Detect which cell encompasses the target text, then output its [X, Y] center coordinate. 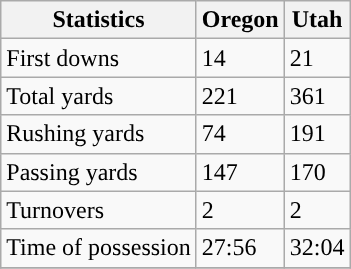
191 [317, 134]
14 [240, 58]
Oregon [240, 20]
Time of possession [99, 248]
Turnovers [99, 210]
First downs [99, 58]
361 [317, 96]
147 [240, 172]
74 [240, 134]
Passing yards [99, 172]
32:04 [317, 248]
221 [240, 96]
27:56 [240, 248]
Utah [317, 20]
21 [317, 58]
170 [317, 172]
Total yards [99, 96]
Statistics [99, 20]
Rushing yards [99, 134]
